Extract the (x, y) coordinate from the center of the cell holding the provided text.  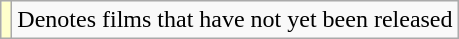
Denotes films that have not yet been released (235, 20)
